Scan for the cell matching the given text and deliver its [x, y] coordinate at center. 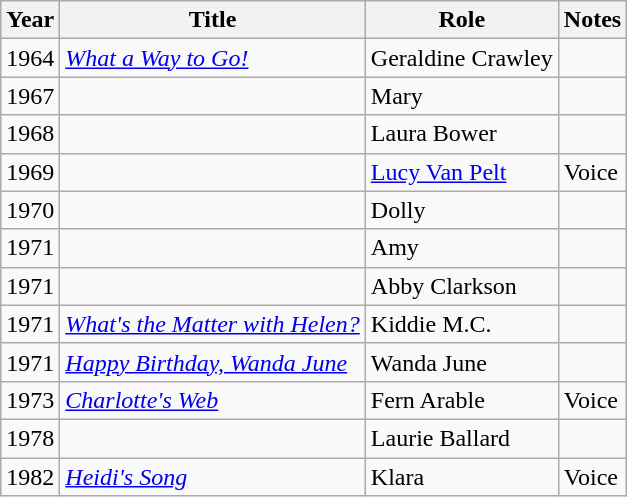
Heidi's Song [212, 477]
Wanda June [462, 362]
What's the Matter with Helen? [212, 324]
1970 [30, 210]
1978 [30, 438]
Charlotte's Web [212, 400]
Role [462, 20]
Lucy Van Pelt [462, 172]
Mary [462, 96]
1982 [30, 477]
1973 [30, 400]
Fern Arable [462, 400]
Title [212, 20]
Kiddie M.C. [462, 324]
1968 [30, 134]
Amy [462, 248]
What a Way to Go! [212, 58]
Happy Birthday, Wanda June [212, 362]
Laurie Ballard [462, 438]
Notes [592, 20]
1964 [30, 58]
Geraldine Crawley [462, 58]
Klara [462, 477]
1967 [30, 96]
Dolly [462, 210]
1969 [30, 172]
Year [30, 20]
Laura Bower [462, 134]
Abby Clarkson [462, 286]
